Identify which cell holds the provided text, then report its (X, Y) central coordinate. 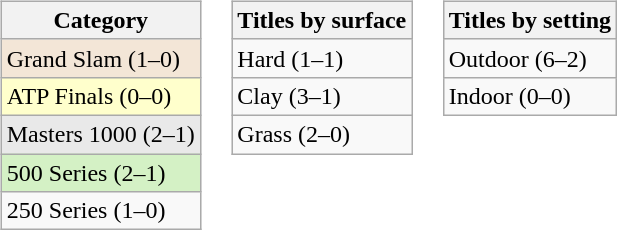
Titles by setting (530, 20)
Masters 1000 (2–1) (100, 134)
250 Series (1–0) (100, 211)
Grass (2–0) (322, 134)
Category (100, 20)
500 Series (2–1) (100, 173)
Hard (1–1) (322, 58)
Titles by surface (322, 20)
ATP Finals (0–0) (100, 96)
Outdoor (6–2) (530, 58)
Grand Slam (1–0) (100, 58)
Clay (3–1) (322, 96)
Indoor (0–0) (530, 96)
